Provide the (X, Y) coordinate of the cell's center where the given text is located.  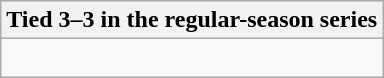
Tied 3–3 in the regular-season series (192, 20)
